Capture the cell that displays the provided text and extract its (x, y) central coordinate. 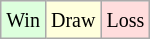
Draw (72, 20)
Win (24, 20)
Loss (126, 20)
